Search for the cell housing the specified text and yield its (x, y) center coordinate. 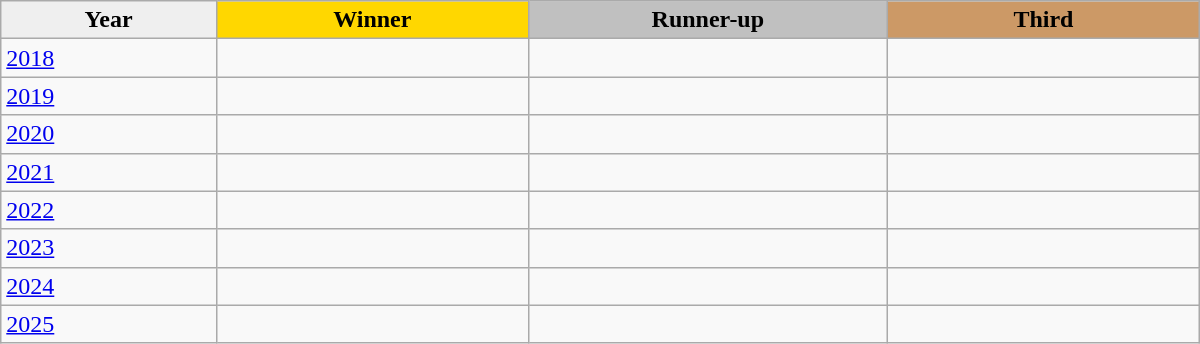
2020 (109, 134)
2018 (109, 58)
Runner-up (708, 20)
Third (1044, 20)
2023 (109, 248)
2021 (109, 172)
Year (109, 20)
Winner (372, 20)
2022 (109, 210)
2025 (109, 324)
2019 (109, 96)
2024 (109, 286)
